For the text-containing cell, return its midpoint in [x, y] coordinate format. 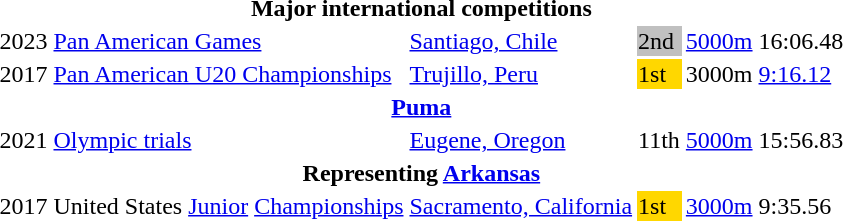
Sacramento, California [521, 206]
2nd [660, 41]
Eugene, Oregon [521, 140]
Pan American U20 Championships [228, 74]
Olympic trials [228, 140]
Santiago, Chile [521, 41]
Pan American Games [228, 41]
11th [660, 140]
United States Junior Championships [228, 206]
Trujillo, Peru [521, 74]
